Extract the [x, y] coordinate from the center of the cell holding the provided text.  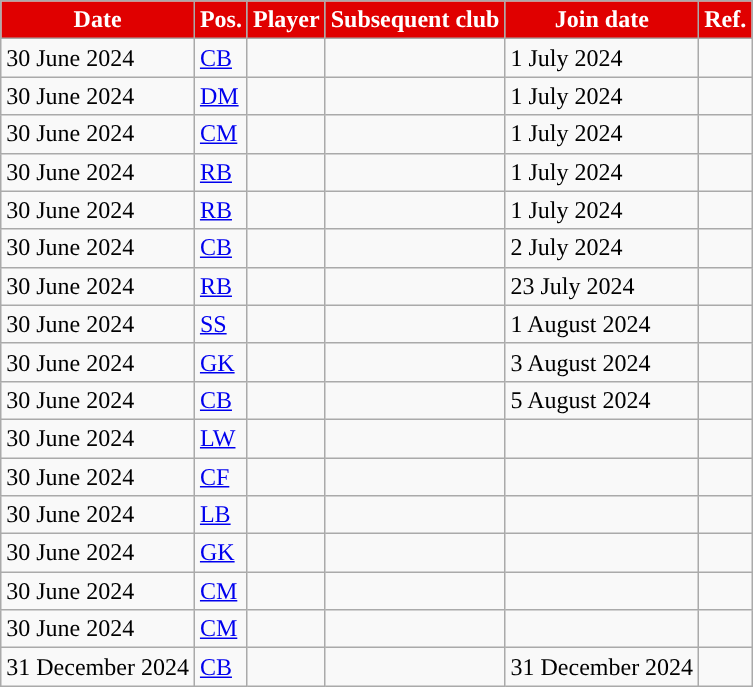
LB [220, 515]
DM [220, 96]
LW [220, 438]
Player [286, 20]
1 August 2024 [602, 324]
Subsequent club [415, 20]
Join date [602, 20]
Ref. [726, 20]
2 July 2024 [602, 248]
Date [98, 20]
Pos. [220, 20]
CF [220, 477]
SS [220, 324]
23 July 2024 [602, 286]
5 August 2024 [602, 400]
3 August 2024 [602, 362]
